For the text-containing cell, return its midpoint in [x, y] coordinate format. 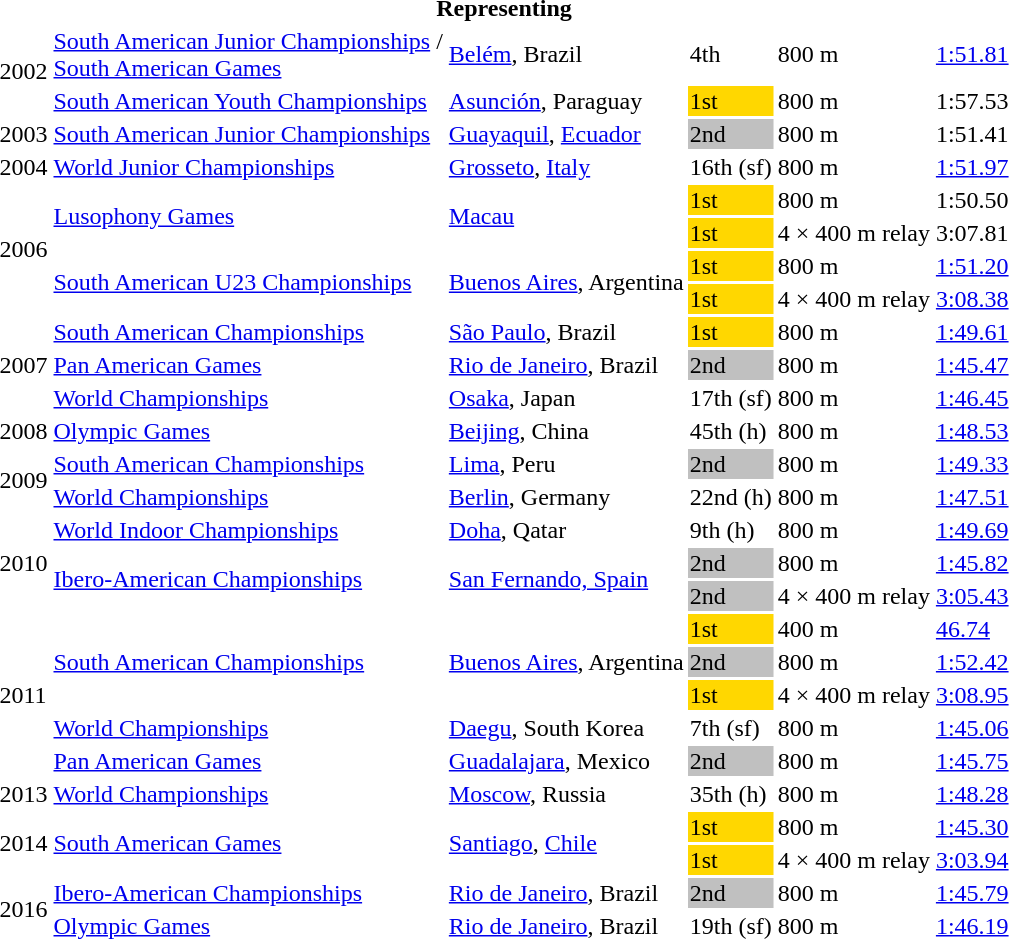
Guadalajara, Mexico [566, 761]
World Junior Championships [248, 167]
Belém, Brazil [566, 54]
South American Games [248, 844]
World Indoor Championships [248, 530]
South American Junior Championships / South American Games [248, 54]
17th (sf) [730, 398]
Macau [566, 216]
South American Junior Championships [248, 134]
Santiago, Chile [566, 844]
Berlin, Germany [566, 497]
16th (sf) [730, 167]
Moscow, Russia [566, 794]
Lusophony Games [248, 216]
Olympic Games [248, 431]
Osaka, Japan [566, 398]
9th (h) [730, 530]
35th (h) [730, 794]
22nd (h) [730, 497]
7th (sf) [730, 728]
Asunción, Paraguay [566, 101]
400 m [854, 629]
Lima, Peru [566, 464]
São Paulo, Brazil [566, 332]
San Fernando, Spain [566, 580]
4th [730, 54]
Guayaquil, Ecuador [566, 134]
45th (h) [730, 431]
Daegu, South Korea [566, 728]
South American U23 Championships [248, 282]
South American Youth Championships [248, 101]
Beijing, China [566, 431]
Grosseto, Italy [566, 167]
Doha, Qatar [566, 530]
